Identify which cell holds the provided text, then report its [X, Y] central coordinate. 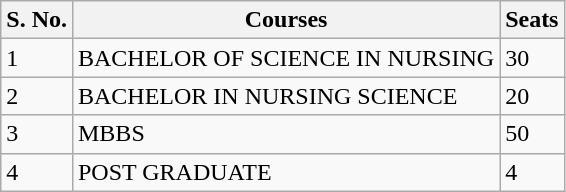
MBBS [286, 134]
Courses [286, 20]
POST GRADUATE [286, 172]
20 [532, 96]
Seats [532, 20]
1 [37, 58]
50 [532, 134]
3 [37, 134]
S. No. [37, 20]
30 [532, 58]
2 [37, 96]
BACHELOR IN NURSING SCIENCE [286, 96]
BACHELOR OF SCIENCE IN NURSING [286, 58]
